Pinpoint the cell where the given text exists, returning its [X, Y] midpoint coordinate. 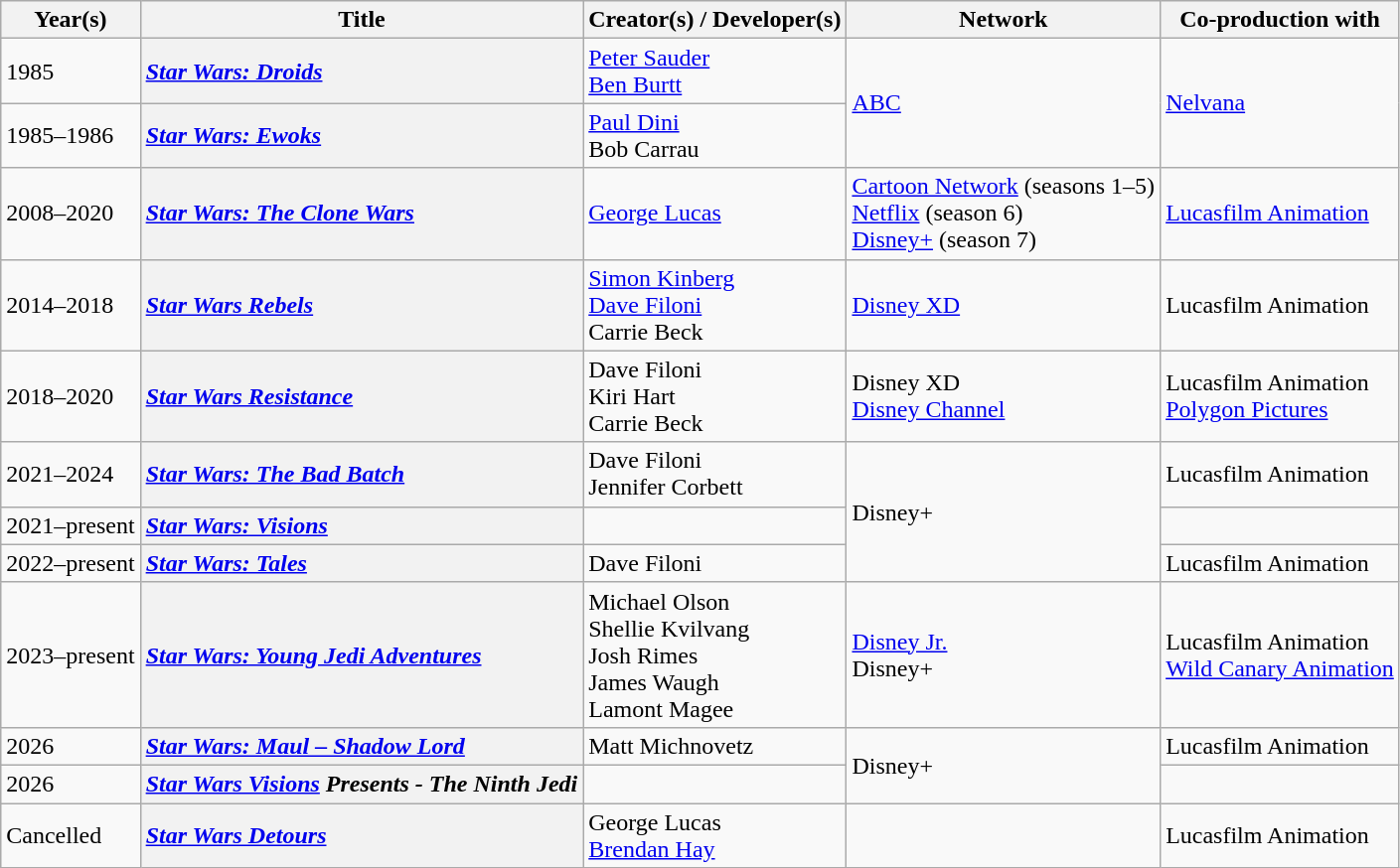
2018–2020 [71, 396]
1985 [71, 72]
2014–2018 [71, 305]
Dave FiloniKiri HartCarrie Beck [715, 396]
Creator(s) / Developer(s) [715, 20]
Star Wars: Ewoks [362, 135]
Star Wars: The Clone Wars [362, 214]
Disney XD [1004, 305]
Year(s) [71, 20]
Star Wars Detours [362, 834]
Simon KinbergDave Filoni Carrie Beck [715, 305]
Lucasfilm AnimationPolygon Pictures [1280, 396]
Co-production with [1280, 20]
Star Wars: The Bad Batch [362, 475]
Star Wars: Maul – Shadow Lord [362, 746]
George Lucas Brendan Hay [715, 834]
Network [1004, 20]
Paul DiniBob Carrau [715, 135]
Star Wars Resistance [362, 396]
Nelvana [1280, 103]
Cartoon Network (seasons 1–5)Netflix (season 6)Disney+ (season 7) [1004, 214]
Dave Filoni Jennifer Corbett [715, 475]
2021–2024 [71, 475]
Disney XDDisney Channel [1004, 396]
Star Wars: Visions [362, 525]
Title [362, 20]
2021–present [71, 525]
Star Wars Visions Presents - The Ninth Jedi [362, 784]
Peter SauderBen Burtt [715, 72]
1985–1986 [71, 135]
Cancelled [71, 834]
Star Wars: Droids [362, 72]
2022–present [71, 563]
Matt Michnovetz [715, 746]
ABC [1004, 103]
Michael OlsonShellie KvilvangJosh RimesJames WaughLamont Magee [715, 654]
Star Wars Rebels [362, 305]
Lucasfilm AnimationWild Canary Animation [1280, 654]
Dave Filoni [715, 563]
Star Wars: Tales [362, 563]
2023–present [71, 654]
2008–2020 [71, 214]
George Lucas [715, 214]
Star Wars: Young Jedi Adventures [362, 654]
Disney Jr.Disney+ [1004, 654]
